Return [X, Y] of the center of cell containing provided text 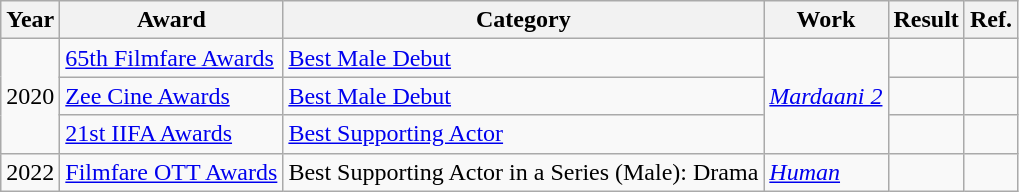
Category [524, 20]
2020 [30, 96]
Year [30, 20]
65th Filmfare Awards [172, 58]
Best Supporting Actor in a Series (Male): Drama [524, 172]
Mardaani 2 [826, 96]
21st IIFA Awards [172, 134]
Award [172, 20]
Work [826, 20]
Result [926, 20]
2022 [30, 172]
Zee Cine Awards [172, 96]
Filmfare OTT Awards [172, 172]
Ref. [990, 20]
Human [826, 172]
Best Supporting Actor [524, 134]
